Find where the given text appears and provide that cell's center as (X, Y) coordinate. 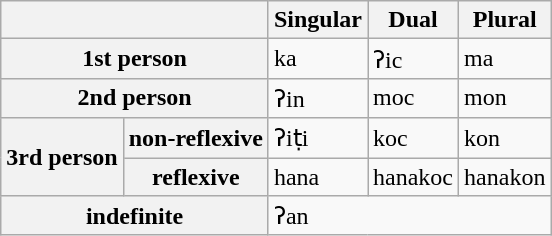
mon (505, 98)
indefinite (135, 216)
ka (318, 59)
hanakoc (414, 177)
Singular (318, 20)
ʔiṭi (318, 138)
hana (318, 177)
ʔin (318, 98)
Plural (505, 20)
non-reflexive (196, 138)
ma (505, 59)
kon (505, 138)
1st person (135, 59)
koc (414, 138)
Dual (414, 20)
ʔic (414, 59)
3rd person (62, 157)
reflexive (196, 177)
moc (414, 98)
ʔan (409, 216)
2nd person (135, 98)
hanakon (505, 177)
